Identify which cell holds the provided text, then report its (X, Y) central coordinate. 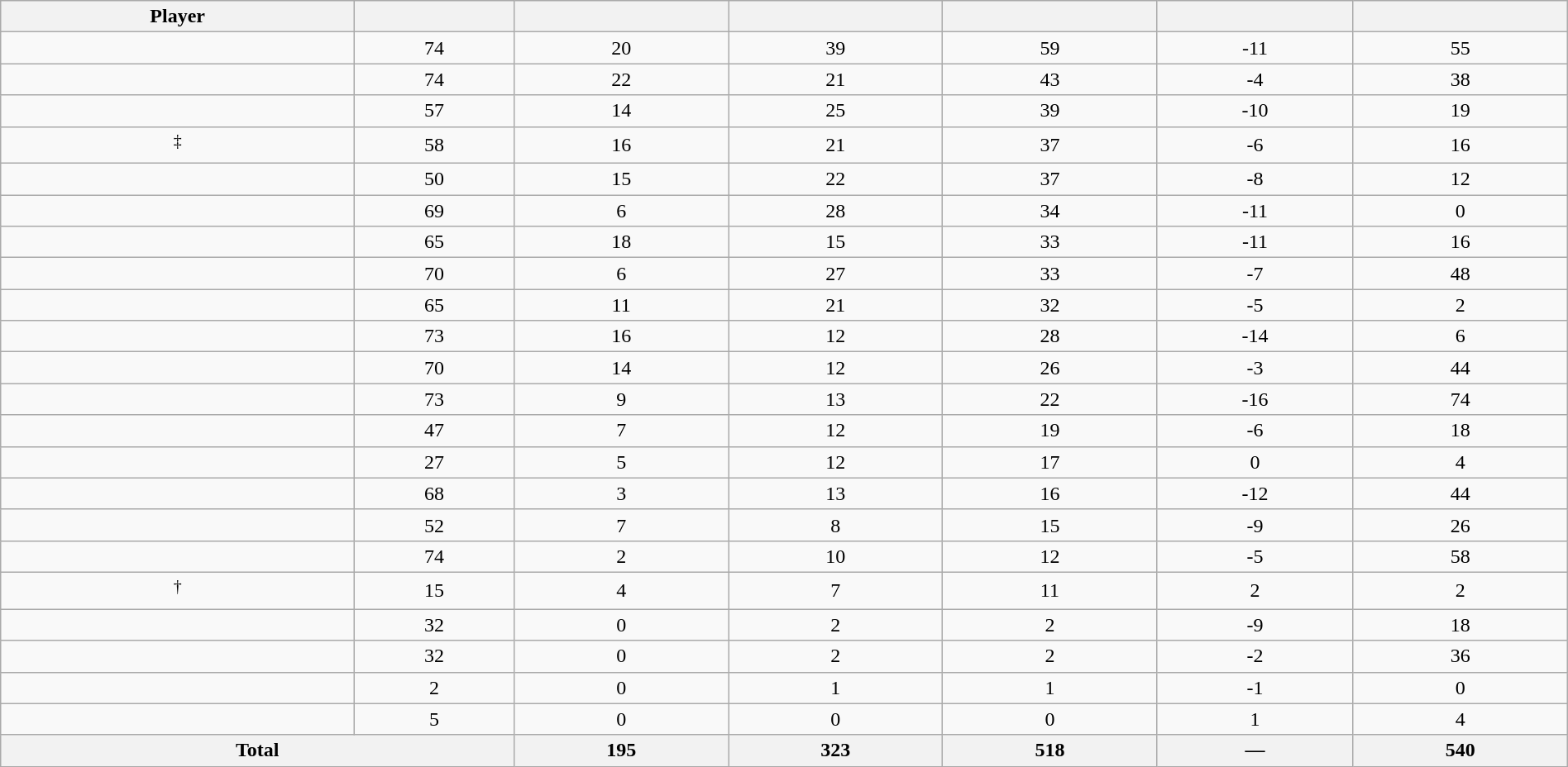
9 (622, 399)
‡ (178, 145)
48 (1460, 274)
-3 (1255, 368)
-7 (1255, 274)
-1 (1255, 688)
69 (435, 211)
-14 (1255, 336)
Total (258, 750)
540 (1460, 750)
-12 (1255, 493)
195 (622, 750)
43 (1050, 79)
50 (435, 179)
10 (835, 556)
-16 (1255, 399)
68 (435, 493)
518 (1050, 750)
57 (435, 111)
36 (1460, 656)
8 (835, 525)
Player (178, 17)
17 (1050, 462)
52 (435, 525)
25 (835, 111)
— (1255, 750)
-10 (1255, 111)
38 (1460, 79)
-8 (1255, 179)
† (178, 590)
47 (435, 431)
59 (1050, 48)
3 (622, 493)
20 (622, 48)
-2 (1255, 656)
34 (1050, 211)
323 (835, 750)
55 (1460, 48)
-4 (1255, 79)
